Search for the cell housing the specified text and yield its [X, Y] center coordinate. 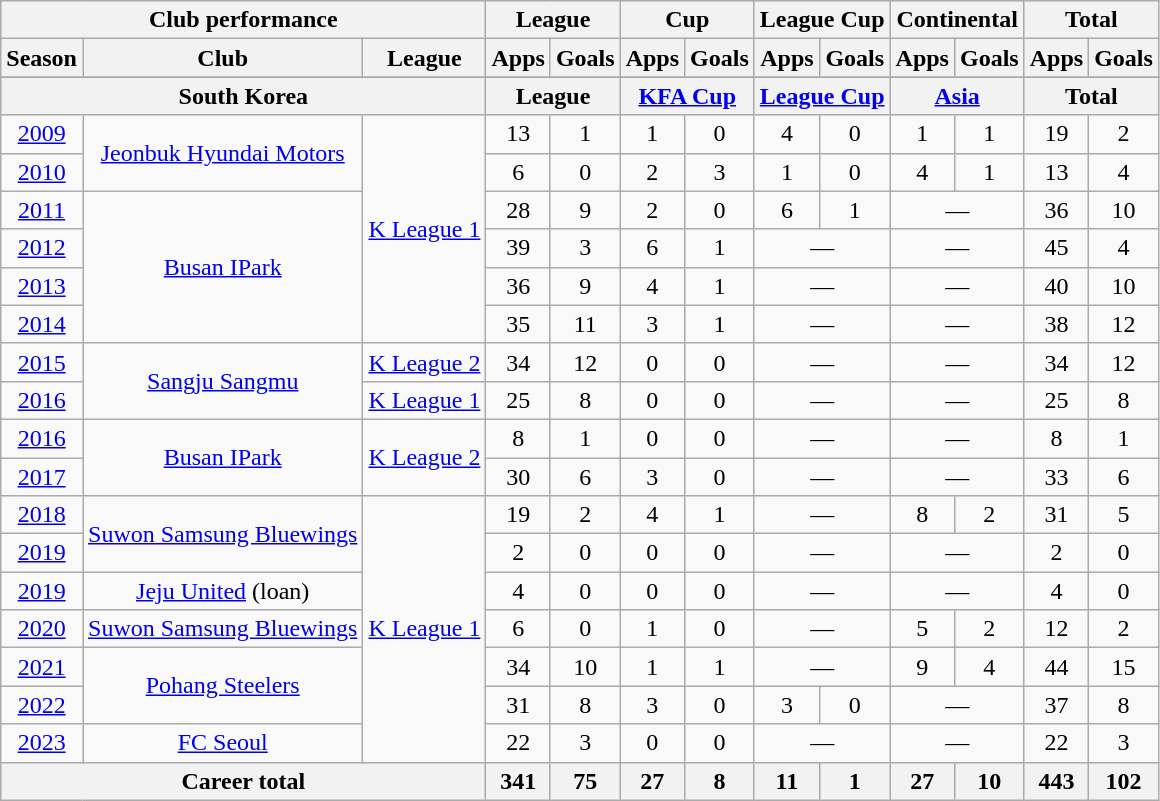
Club performance [244, 20]
2014 [42, 324]
40 [1056, 286]
37 [1056, 705]
39 [518, 248]
Asia [957, 96]
75 [585, 781]
Jeju United (loan) [222, 591]
Jeonbuk Hyundai Motors [222, 153]
2012 [42, 248]
Pohang Steelers [222, 686]
2009 [42, 134]
35 [518, 324]
443 [1056, 781]
102 [1124, 781]
2018 [42, 515]
Continental [957, 20]
30 [518, 477]
South Korea [244, 96]
2015 [42, 362]
FC Seoul [222, 743]
15 [1124, 667]
KFA Cup [687, 96]
38 [1056, 324]
Club [222, 58]
Cup [687, 20]
Career total [244, 781]
2011 [42, 210]
2021 [42, 667]
2022 [42, 705]
2010 [42, 172]
45 [1056, 248]
2013 [42, 286]
28 [518, 210]
Season [42, 58]
44 [1056, 667]
341 [518, 781]
33 [1056, 477]
Sangju Sangmu [222, 381]
2017 [42, 477]
2020 [42, 629]
2023 [42, 743]
